Return the (x, y) coordinate for the center point of the cell that contains the specified text.  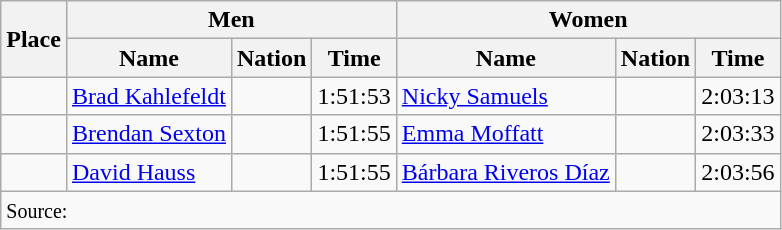
Brendan Sexton (148, 134)
2:03:56 (738, 172)
Source: (390, 210)
Emma Moffatt (506, 134)
Nicky Samuels (506, 96)
Place (34, 39)
2:03:33 (738, 134)
David Hauss (148, 172)
Women (588, 20)
2:03:13 (738, 96)
1:51:53 (354, 96)
Men (231, 20)
Bárbara Riveros Díaz (506, 172)
Brad Kahlefeldt (148, 96)
